Identify which cell holds the provided text, then report its [X, Y] central coordinate. 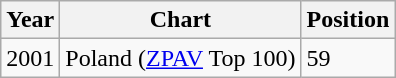
Poland (ZPAV Top 100) [180, 58]
2001 [30, 58]
Year [30, 20]
Position [348, 20]
Chart [180, 20]
59 [348, 58]
